Scan for the cell matching the given text and deliver its [X, Y] coordinate at center. 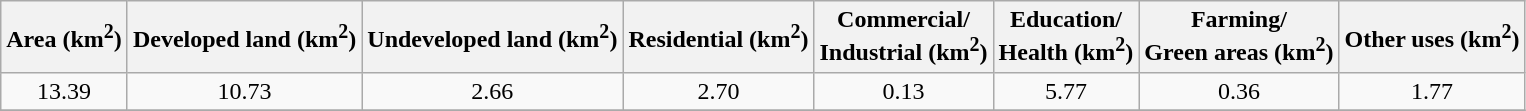
Education/ Health (km2) [1066, 37]
2.70 [718, 91]
Undeveloped land (km2) [492, 37]
2.66 [492, 91]
0.36 [1239, 91]
13.39 [64, 91]
10.73 [244, 91]
Developed land (km2) [244, 37]
5.77 [1066, 91]
Area (km2) [64, 37]
Commercial/ Industrial (km2) [904, 37]
1.77 [1432, 91]
0.13 [904, 91]
Residential (km2) [718, 37]
Other uses (km2) [1432, 37]
Farming/ Green areas (km2) [1239, 37]
